Provide the (X, Y) coordinate of the cell's center where the given text is located.  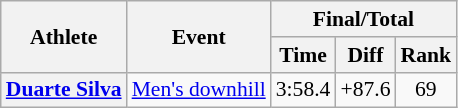
+87.6 (365, 90)
Athlete (64, 36)
Duarte Silva (64, 90)
Men's downhill (199, 90)
Time (304, 55)
Diff (365, 55)
Final/Total (364, 19)
Rank (426, 55)
3:58.4 (304, 90)
Event (199, 36)
69 (426, 90)
